Identify which cell holds the provided text, then report its [X, Y] central coordinate. 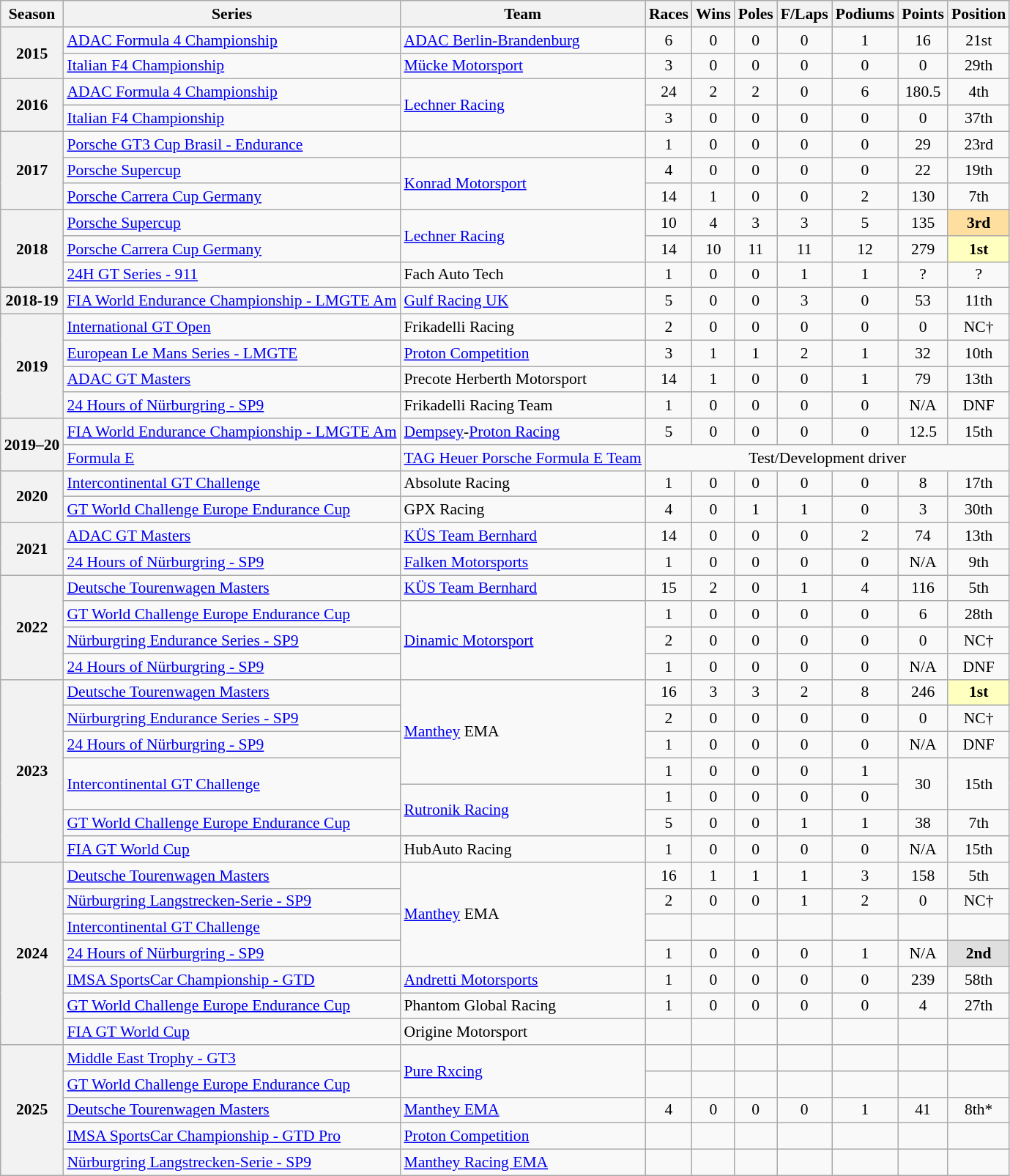
30th [979, 510]
17th [979, 484]
Dempsey-Proton Racing [522, 432]
Fach Auto Tech [522, 275]
28th [979, 615]
2017 [32, 170]
Points [923, 14]
Pure Rxcing [522, 1071]
Porsche GT3 Cup Brasil - Endurance [231, 144]
Konrad Motorsport [522, 183]
Origine Motorsport [522, 1032]
246 [923, 692]
29th [979, 66]
135 [923, 223]
Manthey Racing EMA [522, 1163]
239 [923, 980]
2020 [32, 497]
Absolute Racing [522, 484]
Frikadelli Racing Team [522, 406]
24 [669, 92]
4th [979, 92]
53 [923, 301]
8th* [979, 1110]
Rutronik Racing [522, 810]
41 [923, 1110]
130 [923, 197]
Dinamic Motorsport [522, 640]
12 [866, 249]
180.5 [923, 92]
Frikadelli Racing [522, 328]
2025 [32, 1110]
38 [923, 824]
Series [231, 14]
15 [669, 588]
21st [979, 40]
30 [923, 784]
10th [979, 353]
Test/Development driver [828, 458]
2018-19 [32, 301]
IMSA SportsCar Championship - GTD [231, 980]
2022 [32, 627]
TAG Heuer Porsche Formula E Team [522, 458]
HubAuto Racing [522, 849]
116 [923, 588]
79 [923, 380]
Poles [756, 14]
Andretti Motorsports [522, 980]
Races [669, 14]
11th [979, 301]
ADAC Berlin-Brandenburg [522, 40]
24H GT Series - 911 [231, 275]
3rd [979, 223]
2023 [32, 771]
9th [979, 562]
23rd [979, 144]
IMSA SportsCar Championship - GTD Pro [231, 1136]
Mücke Motorsport [522, 66]
Falken Motorsports [522, 562]
279 [923, 249]
37th [979, 119]
74 [923, 536]
158 [923, 876]
2018 [32, 249]
Season [32, 14]
2024 [32, 954]
22 [923, 171]
29 [923, 144]
Phantom Global Racing [522, 1006]
2021 [32, 550]
European Le Mans Series - LMGTE [231, 353]
2019 [32, 366]
12.5 [923, 432]
27th [979, 1006]
International GT Open [231, 328]
Formula E [231, 458]
Team [522, 14]
2016 [32, 106]
Position [979, 14]
GPX Racing [522, 510]
Precote Herberth Motorsport [522, 380]
19th [979, 171]
Wins [713, 14]
32 [923, 353]
F/Laps [804, 14]
2015 [32, 53]
2nd [979, 954]
Gulf Racing UK [522, 301]
2019–20 [32, 444]
58th [979, 980]
Middle East Trophy - GT3 [231, 1058]
Podiums [866, 14]
